Capture the cell that displays the provided text and extract its (x, y) central coordinate. 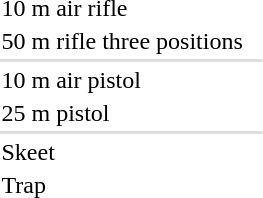
50 m rifle three positions (122, 41)
Skeet (122, 152)
10 m air pistol (122, 80)
25 m pistol (122, 113)
